Return the (X, Y) coordinate for the center point of the cell that contains the specified text.  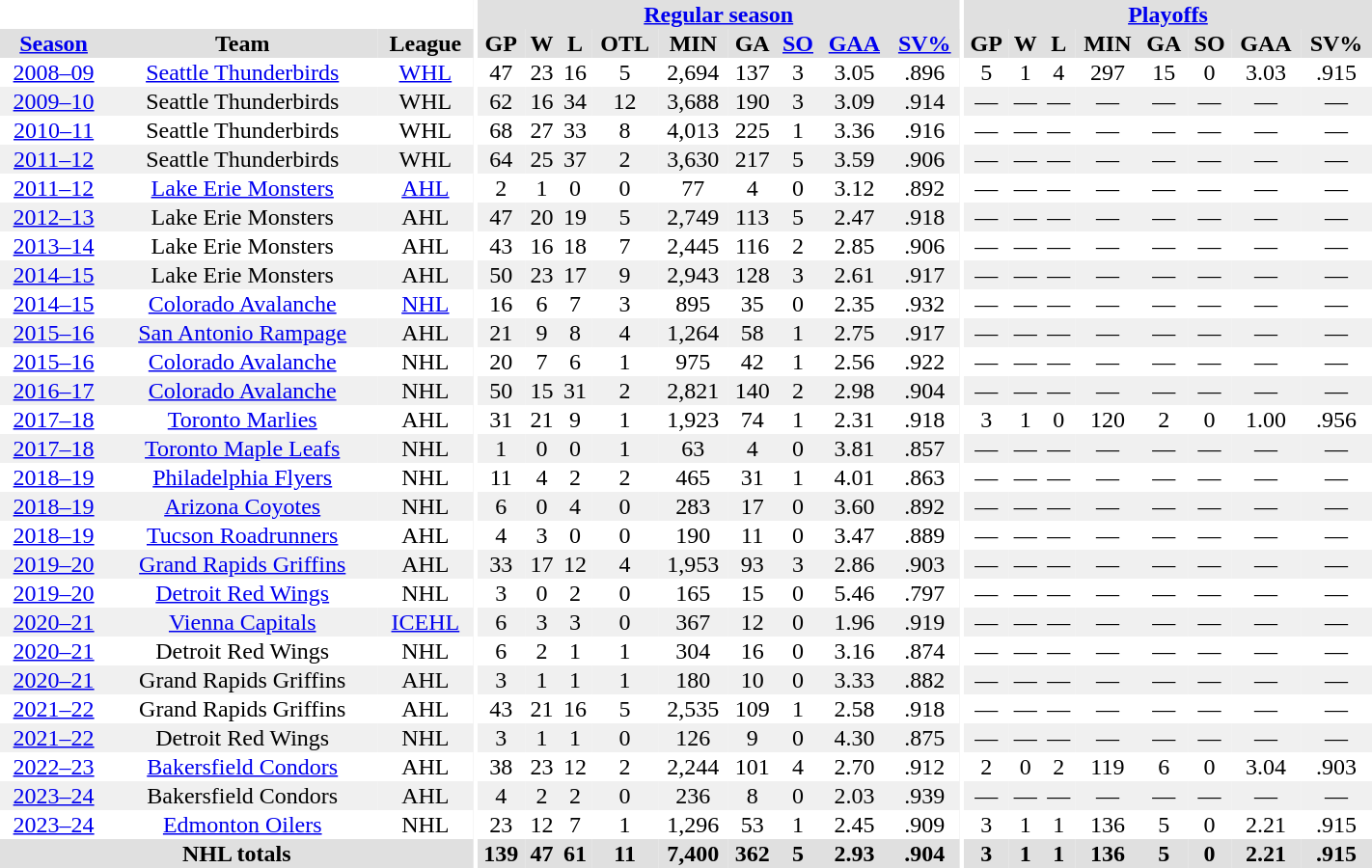
3.03 (1266, 72)
.874 (924, 651)
35 (753, 304)
.857 (924, 448)
NHL totals (237, 854)
.797 (924, 593)
Edmonton Oilers (242, 825)
.863 (924, 477)
Tucson Roadrunners (242, 535)
1,296 (693, 825)
2.35 (854, 304)
140 (753, 391)
74 (753, 420)
2016–17 (54, 391)
1.00 (1266, 420)
OTL (625, 43)
2,821 (693, 391)
Arizona Coyotes (242, 506)
180 (693, 680)
2.56 (854, 362)
283 (693, 506)
3,688 (693, 101)
.922 (924, 362)
.939 (924, 796)
2010–11 (54, 130)
5.46 (854, 593)
3.81 (854, 448)
2.85 (854, 246)
3.12 (854, 188)
3.33 (854, 680)
1,264 (693, 333)
895 (693, 304)
63 (693, 448)
3.47 (854, 535)
League (425, 43)
165 (693, 593)
42 (753, 362)
113 (753, 217)
19 (575, 217)
18 (575, 246)
27 (542, 130)
2.47 (854, 217)
.882 (924, 680)
7,400 (693, 854)
1,923 (693, 420)
1,953 (693, 564)
.916 (924, 130)
.912 (924, 767)
37 (575, 159)
2,445 (693, 246)
93 (753, 564)
.956 (1336, 420)
297 (1108, 72)
4.30 (854, 738)
2.98 (854, 391)
2013–14 (54, 246)
2,694 (693, 72)
2.31 (854, 420)
3.59 (854, 159)
236 (693, 796)
3.04 (1266, 767)
128 (753, 275)
.932 (924, 304)
.875 (924, 738)
68 (501, 130)
58 (753, 333)
2,749 (693, 217)
53 (753, 825)
2,244 (693, 767)
2012–13 (54, 217)
120 (1108, 420)
465 (693, 477)
Philadelphia Flyers (242, 477)
Toronto Marlies (242, 420)
3.60 (854, 506)
137 (753, 72)
362 (753, 854)
Toronto Maple Leafs (242, 448)
.919 (924, 622)
77 (693, 188)
34 (575, 101)
61 (575, 854)
975 (693, 362)
101 (753, 767)
109 (753, 709)
2009–10 (54, 101)
304 (693, 651)
2.86 (854, 564)
2.45 (854, 825)
Season (54, 43)
3,630 (693, 159)
Playoffs (1167, 14)
116 (753, 246)
.896 (924, 72)
25 (542, 159)
3.05 (854, 72)
225 (753, 130)
ICEHL (425, 622)
38 (501, 767)
4,013 (693, 130)
3.16 (854, 651)
1.96 (854, 622)
367 (693, 622)
Team (242, 43)
Regular season (718, 14)
126 (693, 738)
2.70 (854, 767)
4.01 (854, 477)
3.09 (854, 101)
Vienna Capitals (242, 622)
2.75 (854, 333)
2022–23 (54, 767)
2.03 (854, 796)
2008–09 (54, 72)
217 (753, 159)
10 (753, 680)
.914 (924, 101)
119 (1108, 767)
.889 (924, 535)
.909 (924, 825)
3.36 (854, 130)
139 (501, 854)
2,535 (693, 709)
2,943 (693, 275)
2.61 (854, 275)
2.93 (854, 854)
64 (501, 159)
San Antonio Rampage (242, 333)
2.58 (854, 709)
62 (501, 101)
